Provide the (x, y) coordinate of the cell's center where the given text is located.  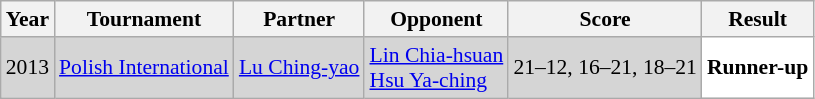
Result (758, 19)
Polish International (144, 68)
Score (605, 19)
21–12, 16–21, 18–21 (605, 68)
Runner-up (758, 68)
Lin Chia-hsuan Hsu Ya-ching (436, 68)
2013 (28, 68)
Opponent (436, 19)
Tournament (144, 19)
Partner (300, 19)
Lu Ching-yao (300, 68)
Year (28, 19)
